Search for the cell housing the specified text and yield its (X, Y) center coordinate. 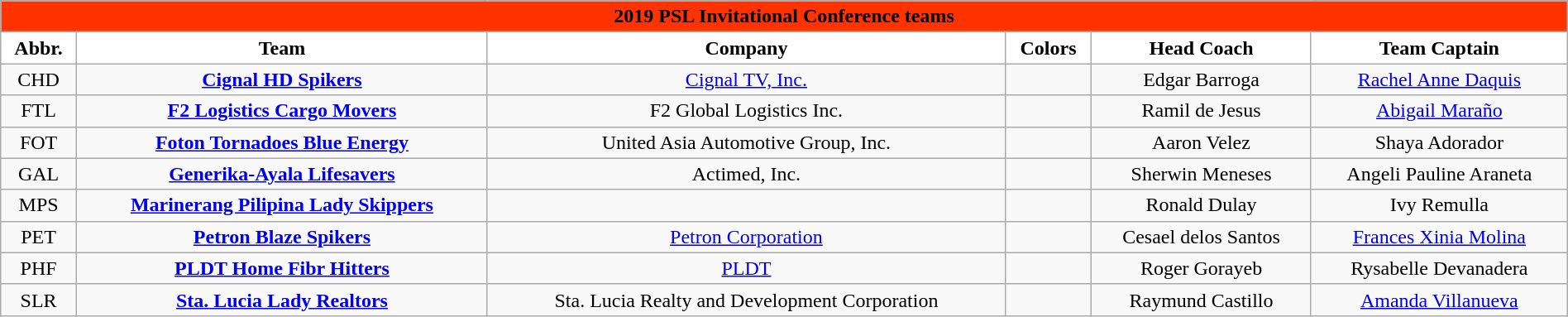
Petron Corporation (746, 237)
2019 PSL Invitational Conference teams (784, 17)
Actimed, Inc. (746, 174)
Team Captain (1439, 48)
Sherwin Meneses (1202, 174)
Ronald Dulay (1202, 205)
Sta. Lucia Lady Realtors (281, 300)
Marinerang Pilipina Lady Skippers (281, 205)
F2 Logistics Cargo Movers (281, 111)
Company (746, 48)
PET (39, 237)
Cignal HD Spikers (281, 79)
FOT (39, 142)
Roger Gorayeb (1202, 268)
GAL (39, 174)
Raymund Castillo (1202, 300)
Generika-Ayala Lifesavers (281, 174)
Team (281, 48)
Abigail Maraño (1439, 111)
PLDT Home Fibr Hitters (281, 268)
Colors (1048, 48)
Head Coach (1202, 48)
Sta. Lucia Realty and Development Corporation (746, 300)
SLR (39, 300)
Petron Blaze Spikers (281, 237)
PHF (39, 268)
United Asia Automotive Group, Inc. (746, 142)
Edgar Barroga (1202, 79)
Rysabelle Devanadera (1439, 268)
Aaron Velez (1202, 142)
Shaya Adorador (1439, 142)
Angeli Pauline Araneta (1439, 174)
Frances Xinia Molina (1439, 237)
MPS (39, 205)
Ivy Remulla (1439, 205)
F2 Global Logistics Inc. (746, 111)
CHD (39, 79)
Cignal TV, Inc. (746, 79)
PLDT (746, 268)
Cesael delos Santos (1202, 237)
Foton Tornadoes Blue Energy (281, 142)
Abbr. (39, 48)
Rachel Anne Daquis (1439, 79)
FTL (39, 111)
Ramil de Jesus (1202, 111)
Amanda Villanueva (1439, 300)
